Pinpoint the cell where the given text exists, returning its [X, Y] midpoint coordinate. 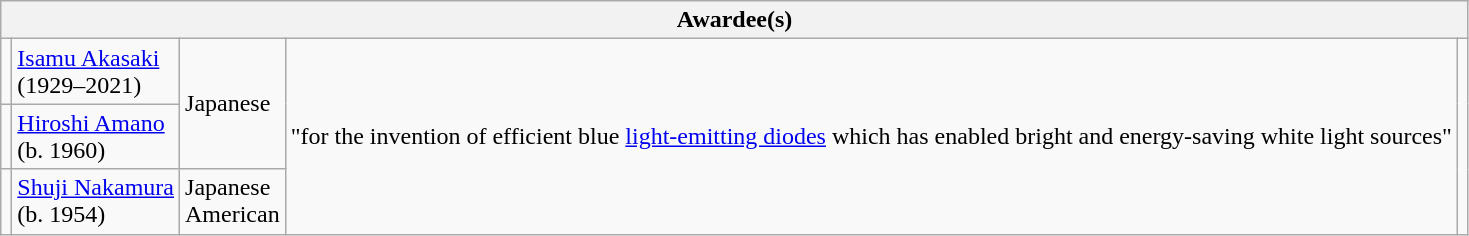
Japanese [233, 104]
Hiroshi Amano(b. 1960) [96, 136]
Awardee(s) [735, 20]
Isamu Akasaki(1929–2021) [96, 72]
Japanese American [233, 202]
Shuji Nakamura(b. 1954) [96, 202]
"for the invention of efficient blue light-emitting diodes which has enabled bright and energy-saving white light sources" [871, 136]
